Scan for the cell matching the given text and deliver its (X, Y) coordinate at center. 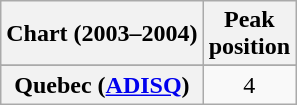
4 (249, 85)
Quebec (ADISQ) (102, 85)
Peakposition (249, 34)
Chart (2003–2004) (102, 34)
